Search for the cell housing the specified text and yield its (X, Y) center coordinate. 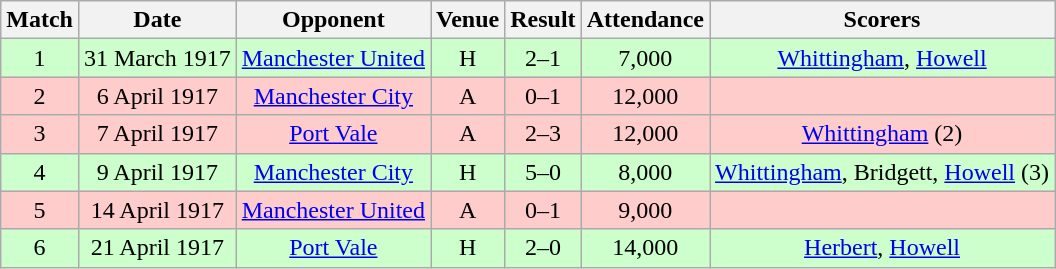
Result (543, 20)
6 (40, 248)
2–0 (543, 248)
2 (40, 96)
Herbert, Howell (882, 248)
Whittingham, Bridgett, Howell (3) (882, 172)
1 (40, 58)
7,000 (645, 58)
9 April 1917 (157, 172)
Whittingham, Howell (882, 58)
14,000 (645, 248)
5 (40, 210)
Match (40, 20)
5–0 (543, 172)
14 April 1917 (157, 210)
6 April 1917 (157, 96)
7 April 1917 (157, 134)
31 March 1917 (157, 58)
Attendance (645, 20)
2–1 (543, 58)
21 April 1917 (157, 248)
Scorers (882, 20)
8,000 (645, 172)
Venue (468, 20)
3 (40, 134)
9,000 (645, 210)
Date (157, 20)
Opponent (333, 20)
Whittingham (2) (882, 134)
4 (40, 172)
2–3 (543, 134)
